Locate the cell with the specified text and output its [X, Y] center coordinate. 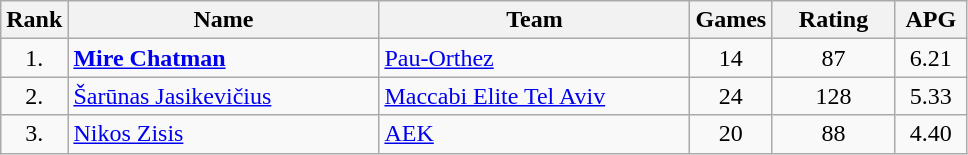
1. [34, 58]
Nikos Zisis [224, 134]
Pau-Orthez [534, 58]
Name [224, 20]
AEK [534, 134]
4.40 [930, 134]
Šarūnas Jasikevičius [224, 96]
Rank [34, 20]
5.33 [930, 96]
Mire Chatman [224, 58]
88 [834, 134]
2. [34, 96]
Games [731, 20]
128 [834, 96]
6.21 [930, 58]
APG [930, 20]
20 [731, 134]
3. [34, 134]
87 [834, 58]
Rating [834, 20]
24 [731, 96]
Maccabi Elite Tel Aviv [534, 96]
14 [731, 58]
Team [534, 20]
